Search for the cell housing the specified text and yield its (X, Y) center coordinate. 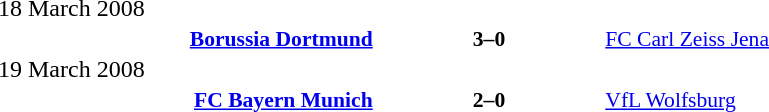
3–0 (490, 38)
